Provide the (x, y) coordinate of the cell's center where the given text is located.  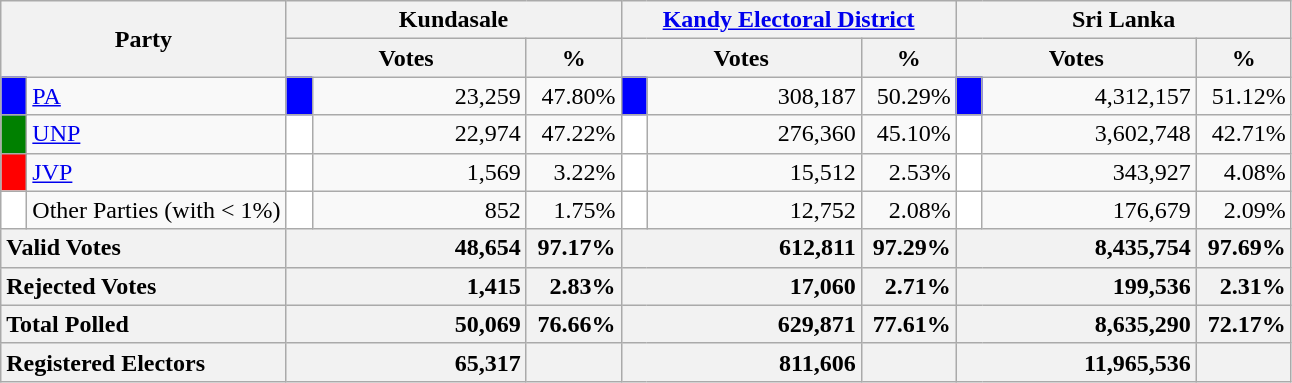
Registered Electors (144, 362)
97.17% (574, 248)
97.69% (1244, 248)
2.53% (908, 172)
97.29% (908, 248)
PA (156, 96)
Rejected Votes (144, 286)
Sri Lanka (1124, 20)
45.10% (908, 134)
276,360 (754, 134)
343,927 (1089, 172)
199,536 (1076, 286)
Other Parties (with < 1%) (156, 210)
17,060 (741, 286)
629,871 (741, 324)
308,187 (754, 96)
Kundasale (454, 20)
1,415 (406, 286)
2.09% (1244, 210)
4.08% (1244, 172)
48,654 (406, 248)
50.29% (908, 96)
1,569 (419, 172)
8,635,290 (1076, 324)
2.31% (1244, 286)
176,679 (1089, 210)
811,606 (741, 362)
852 (419, 210)
3.22% (574, 172)
12,752 (754, 210)
23,259 (419, 96)
11,965,536 (1076, 362)
3,602,748 (1089, 134)
51.12% (1244, 96)
47.80% (574, 96)
8,435,754 (1076, 248)
77.61% (908, 324)
15,512 (754, 172)
1.75% (574, 210)
Valid Votes (144, 248)
42.71% (1244, 134)
2.83% (574, 286)
Party (144, 39)
72.17% (1244, 324)
65,317 (406, 362)
4,312,157 (1089, 96)
Kandy Electoral District (788, 20)
Total Polled (144, 324)
UNP (156, 134)
JVP (156, 172)
47.22% (574, 134)
76.66% (574, 324)
612,811 (741, 248)
2.08% (908, 210)
22,974 (419, 134)
50,069 (406, 324)
2.71% (908, 286)
